For the text-containing cell, return its midpoint in [x, y] coordinate format. 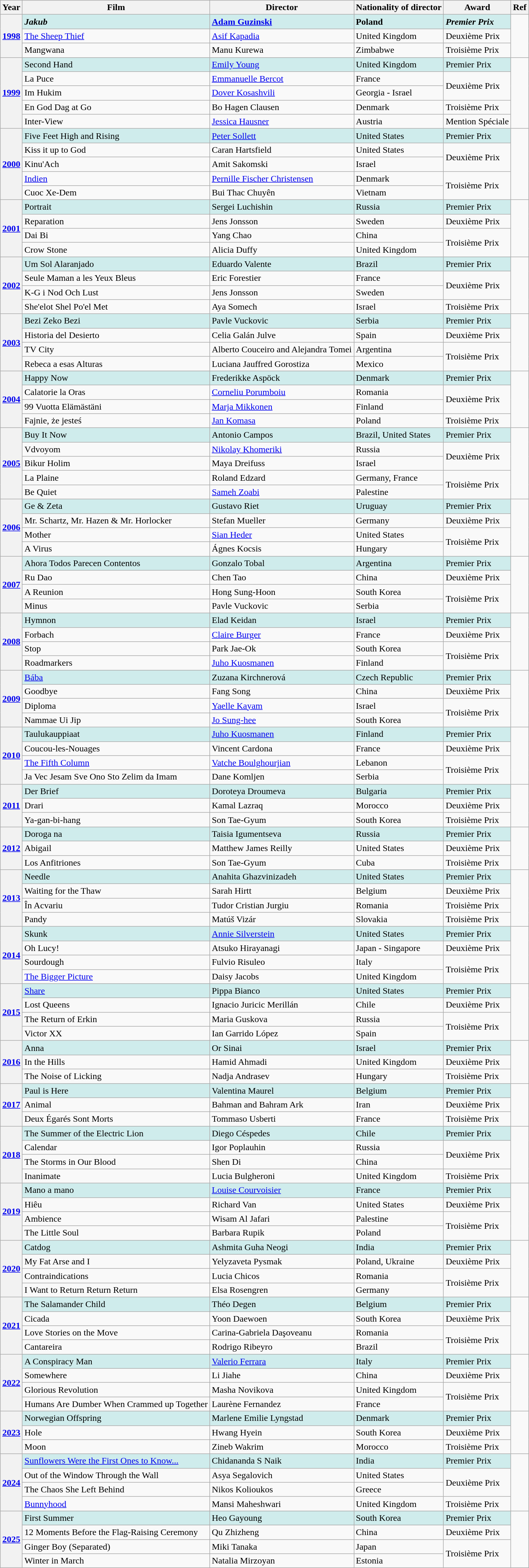
The Fifth Column [116, 763]
Be Quiet [116, 492]
Ian Garrido López [282, 1033]
Stop [116, 649]
Frederikke Aspöck [282, 378]
Anahita Ghazvinizadeh [282, 877]
Moon [116, 1447]
Chen Tao [282, 577]
Dai Bi [116, 235]
Ru Dao [116, 577]
Miki Tanaka [282, 1547]
Louise Courvoisier [282, 1190]
La Puce [116, 79]
Dane Komljen [282, 777]
Iran [399, 1105]
Alberto Couceiro and Alejandra Tomei [282, 349]
Diego Céspedes [282, 1133]
Crow Stone [116, 250]
Gonzalo Tobal [282, 563]
Coucou-les-Nouages [116, 748]
Five Feet High and Rising [116, 136]
Drari [116, 805]
Kamal Lazraq [282, 805]
Ambience [116, 1219]
Historia del Desierto [116, 335]
Lucia Bulgheroni [282, 1176]
2000 [11, 164]
Award [477, 7]
Antonio Campos [282, 435]
2017 [11, 1105]
Norwegian Offspring [116, 1418]
Sameh Zoabi [282, 492]
În Acvariu [116, 905]
12 Moments Before the Flag-Raising Ceremony [116, 1532]
Calendar [116, 1148]
2004 [11, 399]
Elad Keidan [282, 620]
Deux Égarés Sont Morts [116, 1119]
Kinu'Ach [116, 164]
Valentina Maurel [282, 1091]
Corneliu Porumboiu [282, 392]
Catdog [116, 1247]
Seule Maman a les Yeux Bleus [116, 278]
Doroga na [116, 834]
2014 [11, 955]
Nadja Andrasev [282, 1076]
Second Hand [116, 64]
Yaelle Kayam [282, 706]
Bába [116, 677]
Ágnes Kocsis [282, 549]
Hong Sung-Hoon [282, 592]
Winter in March [116, 1561]
Japan [399, 1547]
Eric Forestier [282, 278]
Tommaso Usberti [282, 1119]
In the Hills [116, 1062]
Mention Spéciale [477, 121]
99 Vuotta Elämästäni [116, 406]
Fang Song [282, 692]
Peter Sollett [282, 136]
Manu Kurewa [282, 50]
I Want to Return Return Return [116, 1290]
Mano a mano [116, 1190]
Rodrigo Ribeyro [282, 1347]
Stefan Mueller [282, 520]
2012 [11, 848]
Rebeca a esas Alturas [116, 364]
Asif Kapadia [282, 36]
2023 [11, 1432]
Yang Chao [282, 235]
Sunflowers Were the First Ones to Know... [116, 1461]
Aya Somech [282, 307]
Park Jae-Ok [282, 649]
La Plaine [116, 478]
Taulukauppiaat [116, 734]
Valerio Ferrara [282, 1361]
Alicia Duffy [282, 250]
Pippa Bianco [282, 991]
Adam Guzinski [282, 22]
Bikur Holim [116, 464]
Austria [399, 121]
Georgia - Israel [399, 93]
Celia Galán Julve [282, 335]
Animal [116, 1105]
Théo Degen [282, 1304]
Matthew James Reilly [282, 848]
Somewhere [116, 1376]
Vdvoyom [116, 449]
Mother [116, 535]
Hymnon [116, 620]
Fajnie, że jesteś [116, 421]
The Storms in Our Blood [116, 1162]
Ahora Todos Parecen Contentos [116, 563]
Poland, Ukraine [399, 1261]
2020 [11, 1268]
Estonia [399, 1561]
The Sheep Thief [116, 36]
2009 [11, 699]
Glorious Revolution [116, 1390]
A Conspiracy Man [116, 1361]
2018 [11, 1155]
Masha Novikova [282, 1390]
2010 [11, 756]
Claire Burger [282, 635]
Sian Heder [282, 535]
Li Jiahe [282, 1376]
Qu Zhizheng [282, 1532]
Calatorie la Oras [116, 392]
Bulgaria [399, 791]
Lebanon [399, 763]
Roland Edzard [282, 478]
Ignacio Juricic Merillán [282, 1005]
Vincent Cardona [282, 748]
Waiting for the Thaw [116, 891]
Brazil, United States [399, 435]
Barbara Rupik [282, 1233]
En God Dag at Go [116, 107]
Mr. Schartz, Mr. Hazen & Mr. Horlocker [116, 520]
Inter-View [116, 121]
Im Hukim [116, 93]
Or Sinai [282, 1048]
Year [11, 7]
Chidananda S Naik [282, 1461]
Carina-Gabriela Daşoveanu [282, 1333]
Nammae Ui Jip [116, 720]
Out of the Window Through the Wall [116, 1475]
Anna [116, 1048]
Vatche Boulghourjian [282, 763]
Atsuko Hirayanagi [282, 948]
2002 [11, 285]
2025 [11, 1539]
Share [116, 991]
Cuba [399, 862]
The Return of Erkin [116, 1019]
2001 [11, 228]
2019 [11, 1212]
Nikolay Khomeriki [282, 449]
She'elot Shel Po'el Met [116, 307]
The Salamander Child [116, 1304]
The Summer of the Electric Lion [116, 1133]
2016 [11, 1062]
Cuoc Xe-Dem [116, 193]
Jan Komasa [282, 421]
1998 [11, 36]
2006 [11, 528]
Laurène Fernandez [282, 1404]
Shen Di [282, 1162]
Bahman and Bahram Ark [282, 1105]
Abigail [116, 848]
Pernille Fischer Christensen [282, 179]
Happy Now [116, 378]
Kiss it up to God [116, 150]
Germany, France [399, 478]
Annie Silverstein [282, 934]
Nikos Kolioukos [282, 1489]
Slovakia [399, 920]
2011 [11, 805]
Elsa Rosengren [282, 1290]
The Chaos She Left Behind [116, 1489]
A Virus [116, 549]
2013 [11, 898]
Bunnyhood [116, 1504]
2021 [11, 1325]
Marlene Emilie Lyngstad [282, 1418]
The Little Soul [116, 1233]
Maria Guskova [282, 1019]
2015 [11, 1012]
Der Brief [116, 791]
Wisam Al Jafari [282, 1219]
Ge & Zeta [116, 506]
Humans Are Dumber When Crammed up Together [116, 1404]
Buy It Now [116, 435]
Indien [116, 179]
Maya Dreifuss [282, 464]
Zimbabwe [399, 50]
Reparation [116, 221]
Nationality of director [399, 7]
Matúš Vizár [282, 920]
Marja Mikkonen [282, 406]
Emmanuelle Bercot [282, 79]
K-G i Nod Och Lust [116, 292]
Ginger Boy (Separated) [116, 1547]
TV City [116, 349]
Asya Segalovich [282, 1475]
Hwang Hyein [282, 1432]
Ya-gan-bi-hang [116, 820]
Sourdough [116, 962]
Amit Sakomski [282, 164]
Paul is Here [116, 1091]
My Fat Arse and I [116, 1261]
Greece [399, 1489]
Minus [116, 606]
The Noise of Licking [116, 1076]
Sarah Hirtt [282, 891]
Inanimate [116, 1176]
Los Anfitriones [116, 862]
Ashmita Guha Neogi [282, 1247]
Victor XX [116, 1033]
Taisia Igumentseva [282, 834]
Daisy Jacobs [282, 976]
Heo Gayoung [282, 1518]
Richard Van [282, 1204]
Zineb Wakrim [282, 1447]
Caran Hartsfield [282, 150]
Japan - Singapore [399, 948]
Contraindications [116, 1276]
Uruguay [399, 506]
Doroteya Droumeva [282, 791]
Love Stories on the Move [116, 1333]
Czech Republic [399, 677]
Dover Kosashvili [282, 93]
Tudor Cristian Jurgiu [282, 905]
Hamid Ahmadi [282, 1062]
Lucia Chicos [282, 1276]
Bui Thac Chuyên [282, 193]
Ref [520, 7]
Ja Vec Jesam Sve Ono Sto Zelim da Imam [116, 777]
Goodbye [116, 692]
A Reunion [116, 592]
Forbach [116, 635]
2008 [11, 641]
Director [282, 7]
Bo Hagen Clausen [282, 107]
First Summer [116, 1518]
Vietnam [399, 193]
Jo Sung-hee [282, 720]
Yoon Daewoen [282, 1318]
Needle [116, 877]
Lost Queens [116, 1005]
2005 [11, 464]
Cicada [116, 1318]
Um Sol Alaranjado [116, 264]
The Bigger Picture [116, 976]
Film [116, 7]
Jessica Hausner [282, 121]
2022 [11, 1383]
Diploma [116, 706]
Oh Lucy! [116, 948]
1999 [11, 93]
Hiêu [116, 1204]
Yelyzaveta Pysmak [282, 1261]
2007 [11, 584]
Cantareira [116, 1347]
Skunk [116, 934]
Portrait [116, 207]
Luciana Jauffred Gorostiza [282, 364]
Mangwana [116, 50]
Jakub [116, 22]
Emily Young [282, 64]
Mansi Maheshwari [282, 1504]
Igor Poplauhin [282, 1148]
Roadmarkers [116, 663]
Bezi Zeko Bezi [116, 321]
Natalia Mirzoyan [282, 1561]
Sergei Luchishin [282, 207]
2024 [11, 1482]
Pandy [116, 920]
Fulvio Risuleo [282, 962]
Gustavo Riet [282, 506]
Hole [116, 1432]
Zuzana Kirchnerová [282, 677]
Mexico [399, 364]
2003 [11, 342]
Eduardo Valente [282, 264]
